Identify which cell holds the provided text, then report its [x, y] central coordinate. 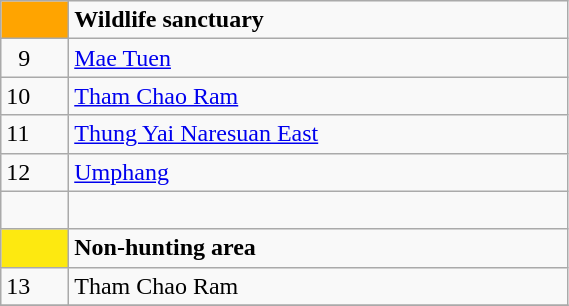
Wildlife sanctuary [318, 20]
13 [35, 286]
Non-hunting area [318, 248]
9 [35, 58]
Mae Tuen [318, 58]
10 [35, 96]
Umphang [318, 172]
11 [35, 134]
12 [35, 172]
Thung Yai Naresuan East [318, 134]
